Search for the cell housing the specified text and yield its [x, y] center coordinate. 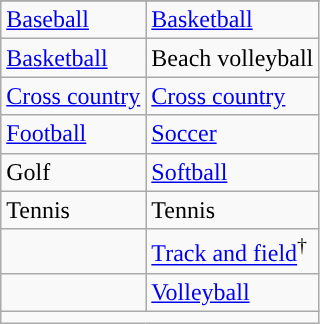
Volleyball [232, 293]
Soccer [232, 134]
Baseball [74, 20]
Beach volleyball [232, 58]
Softball [232, 172]
Golf [74, 172]
Track and field† [232, 252]
Football [74, 134]
